Locate the cell with the specified text and output its [X, Y] center coordinate. 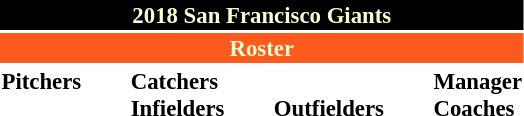
2018 San Francisco Giants [262, 15]
Roster [262, 48]
